Find where the given text appears and provide that cell's center as [x, y] coordinate. 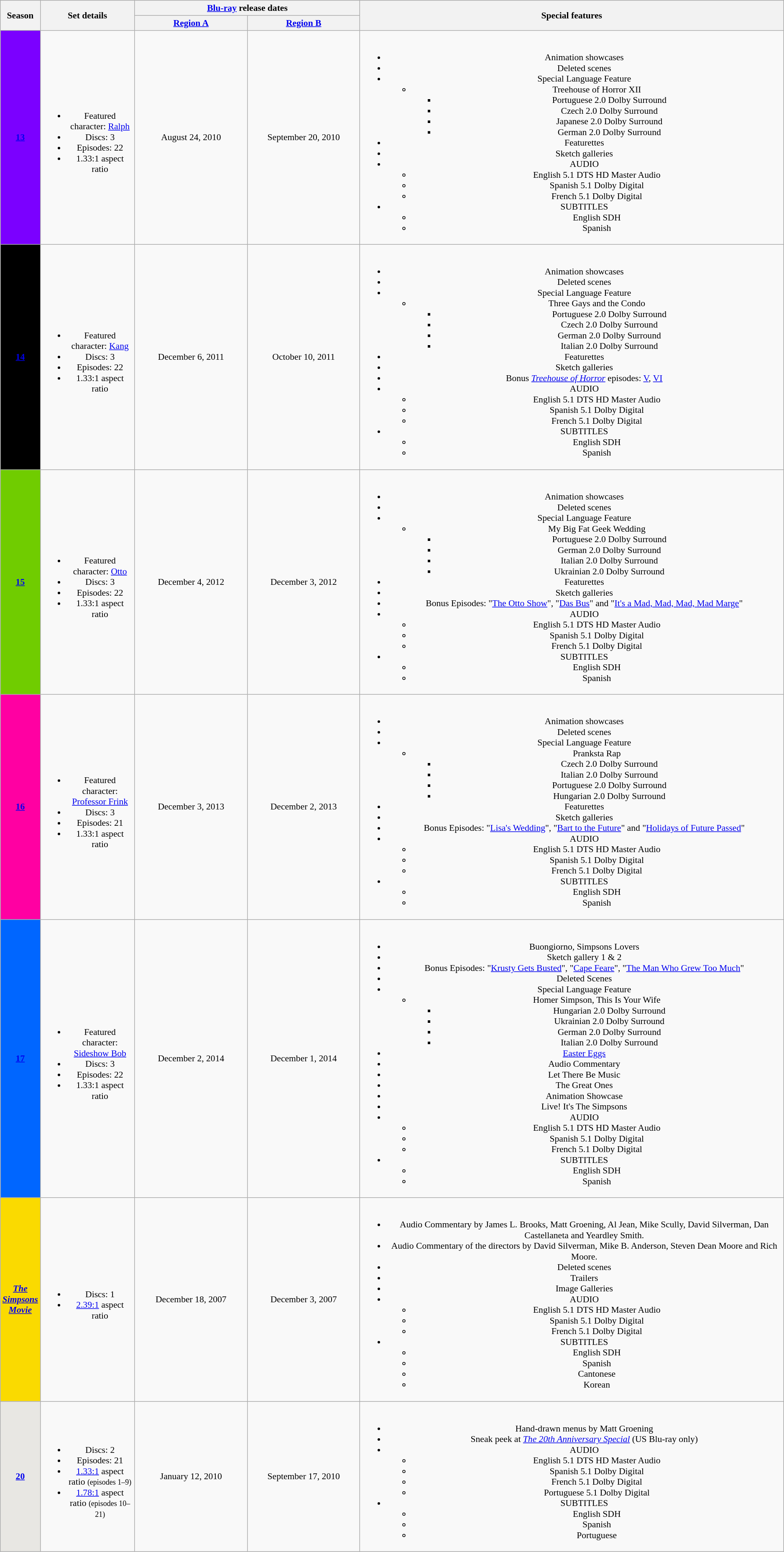
October 10, 2011 [304, 357]
15 [20, 582]
20 [20, 1477]
December 6, 2011 [191, 357]
Season [20, 15]
December 3, 2007 [304, 1299]
August 24, 2010 [191, 137]
September 17, 2010 [304, 1477]
Set details [87, 15]
The Simpsons Movie [20, 1299]
Discs: 2Episodes: 211.33:1 aspect ratio (episodes 1–9)1.78:1 aspect ratio (episodes 10–21) [87, 1477]
January 12, 2010 [191, 1477]
December 3, 2013 [191, 807]
December 2, 2013 [304, 807]
December 2, 2014 [191, 1058]
Featured character: RalphDiscs: 3Episodes: 221.33:1 aspect ratio [87, 137]
December 4, 2012 [191, 582]
December 1, 2014 [304, 1058]
Special features [572, 15]
December 18, 2007 [191, 1299]
17 [20, 1058]
Featured character: Sideshow BobDiscs: 3Episodes: 221.33:1 aspect ratio [87, 1058]
December 3, 2012 [304, 582]
Region A [191, 23]
14 [20, 357]
Featured character: Professor FrinkDiscs: 3Episodes: 211.33:1 aspect ratio [87, 807]
September 20, 2010 [304, 137]
Discs: 12.39:1 aspect ratio [87, 1299]
Region B [304, 23]
13 [20, 137]
Featured character: OttoDiscs: 3Episodes: 221.33:1 aspect ratio [87, 582]
16 [20, 807]
Blu-ray release dates [248, 8]
Featured character: KangDiscs: 3Episodes: 221.33:1 aspect ratio [87, 357]
